Pinpoint the cell where the given text exists, returning its (x, y) midpoint coordinate. 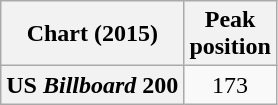
Chart (2015) (92, 34)
Peakposition (230, 34)
173 (230, 85)
US Billboard 200 (92, 85)
